Detect which cell encompasses the target text, then output its [x, y] center coordinate. 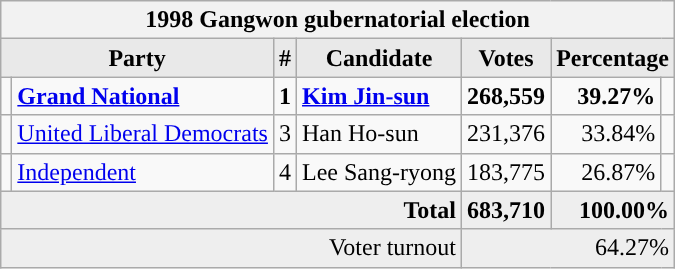
# [284, 58]
100.00% [613, 210]
4 [284, 172]
Percentage [613, 58]
683,710 [506, 210]
1998 Gangwon gubernatorial election [338, 20]
3 [284, 134]
Grand National [143, 96]
Kim Jin-sun [380, 96]
Lee Sang-ryong [380, 172]
Independent [143, 172]
64.27% [568, 248]
Votes [506, 58]
Candidate [380, 58]
Han Ho-sun [380, 134]
United Liberal Democrats [143, 134]
39.27% [606, 96]
Party [138, 58]
33.84% [606, 134]
26.87% [606, 172]
Voter turnout [232, 248]
1 [284, 96]
Total [232, 210]
231,376 [506, 134]
268,559 [506, 96]
183,775 [506, 172]
